Capture the cell that displays the provided text and extract its (x, y) central coordinate. 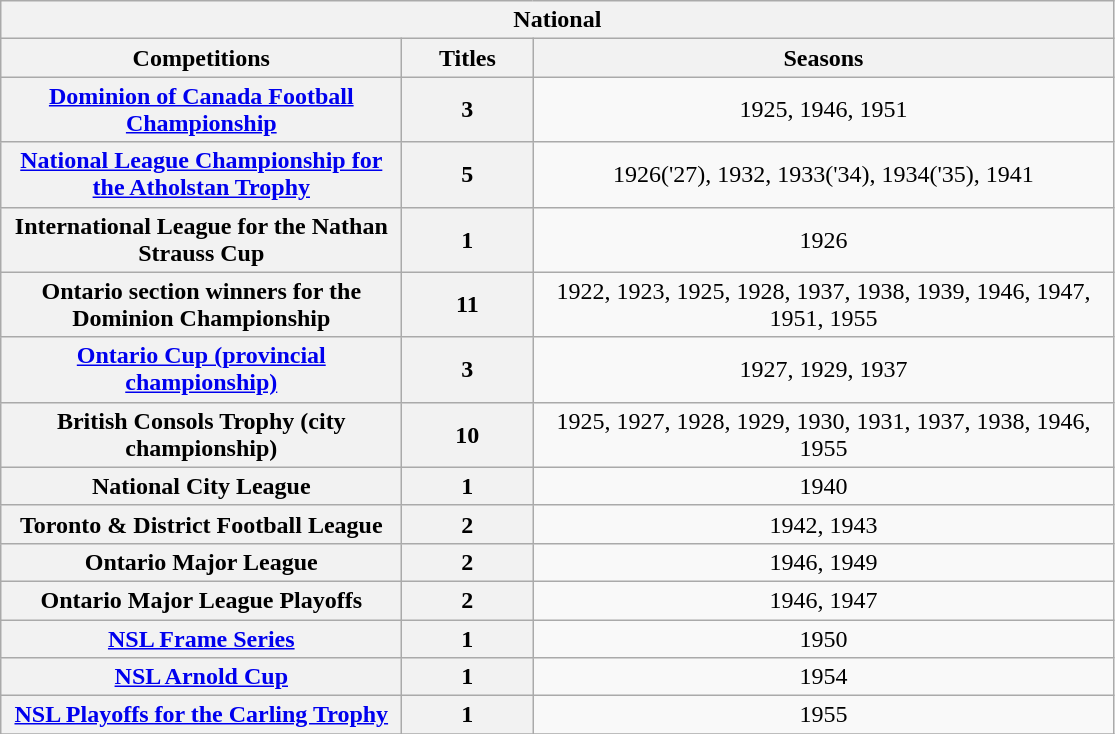
Ontario section winners for the Dominion Championship (202, 304)
Dominion of Canada Football Championship (202, 110)
1955 (824, 715)
Ontario Major League Playoffs (202, 600)
1942, 1943 (824, 524)
5 (468, 174)
NSL Arnold Cup (202, 677)
1946, 1947 (824, 600)
International League for the Nathan Strauss Cup (202, 240)
10 (468, 434)
Competitions (202, 58)
NSL Frame Series (202, 639)
1926('27), 1932, 1933('34), 1934('35), 1941 (824, 174)
1950 (824, 639)
1940 (824, 486)
Toronto & District Football League (202, 524)
National League Championship for the Atholstan Trophy (202, 174)
NSL Playoffs for the Carling Trophy (202, 715)
1922, 1923, 1925, 1928, 1937, 1938, 1939, 1946, 1947, 1951, 1955 (824, 304)
1946, 1949 (824, 562)
Ontario Cup (provincial championship) (202, 370)
1927, 1929, 1937 (824, 370)
National City League (202, 486)
11 (468, 304)
1925, 1927, 1928, 1929, 1930, 1931, 1937, 1938, 1946, 1955 (824, 434)
Seasons (824, 58)
National (558, 20)
Titles (468, 58)
1925, 1946, 1951 (824, 110)
1926 (824, 240)
1954 (824, 677)
British Consols Trophy (city championship) (202, 434)
Ontario Major League (202, 562)
